Determine the (x, y) coordinate at the center of the cell enclosing the given text.  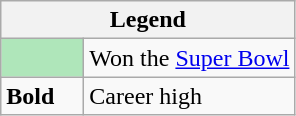
Bold (42, 96)
Legend (148, 20)
Career high (190, 96)
Won the Super Bowl (190, 58)
